Return the [x, y] coordinate for the center point of the cell that contains the specified text.  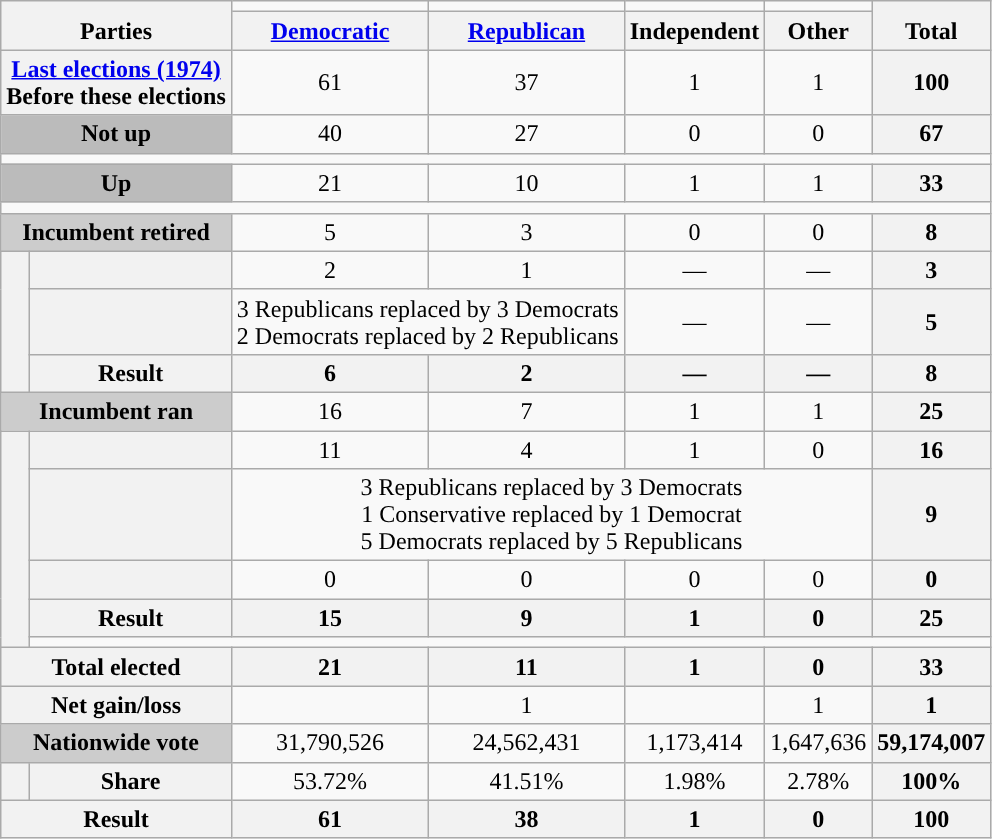
67 [932, 134]
40 [330, 134]
6 [330, 373]
Incumbent ran [116, 411]
31,790,526 [330, 743]
4 [527, 449]
24,562,431 [527, 743]
1,647,636 [818, 743]
Last elections (1974)Before these elections [116, 82]
53.72% [330, 781]
Independent [694, 31]
1.98% [694, 781]
Not up [116, 134]
Share [130, 781]
Democratic [330, 31]
Republican [527, 31]
Incumbent retired [116, 232]
7 [527, 411]
41.51% [527, 781]
15 [330, 618]
10 [527, 183]
Total [932, 26]
Up [116, 183]
59,174,007 [932, 743]
3 Republicans replaced by 3 Democrats 2 Democrats replaced by 2 Republicans [428, 322]
2.78% [818, 781]
Parties [116, 26]
38 [527, 819]
100% [932, 781]
Total elected [116, 667]
Other [818, 31]
Nationwide vote [116, 743]
3 Republicans replaced by 3 Democrats 1 Conservative replaced by 1 Democrat 5 Democrats replaced by 5 Republicans [551, 515]
37 [527, 82]
27 [527, 134]
1,173,414 [694, 743]
Net gain/loss [116, 705]
